Identify which cell holds the provided text, then report its (X, Y) central coordinate. 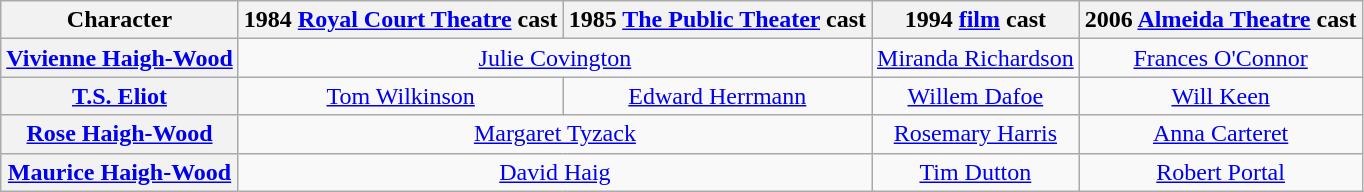
Tom Wilkinson (400, 96)
Will Keen (1220, 96)
Julie Covington (554, 58)
Anna Carteret (1220, 134)
Rose Haigh-Wood (120, 134)
Robert Portal (1220, 172)
1985 The Public Theater cast (717, 20)
Rosemary Harris (976, 134)
Willem Dafoe (976, 96)
1984 Royal Court Theatre cast (400, 20)
1994 film cast (976, 20)
Tim Dutton (976, 172)
Vivienne Haigh-Wood (120, 58)
Miranda Richardson (976, 58)
Character (120, 20)
2006 Almeida Theatre cast (1220, 20)
Edward Herrmann (717, 96)
Maurice Haigh-Wood (120, 172)
Frances O'Connor (1220, 58)
T.S. Eliot (120, 96)
David Haig (554, 172)
Margaret Tyzack (554, 134)
